Detect which cell encompasses the target text, then output its (X, Y) center coordinate. 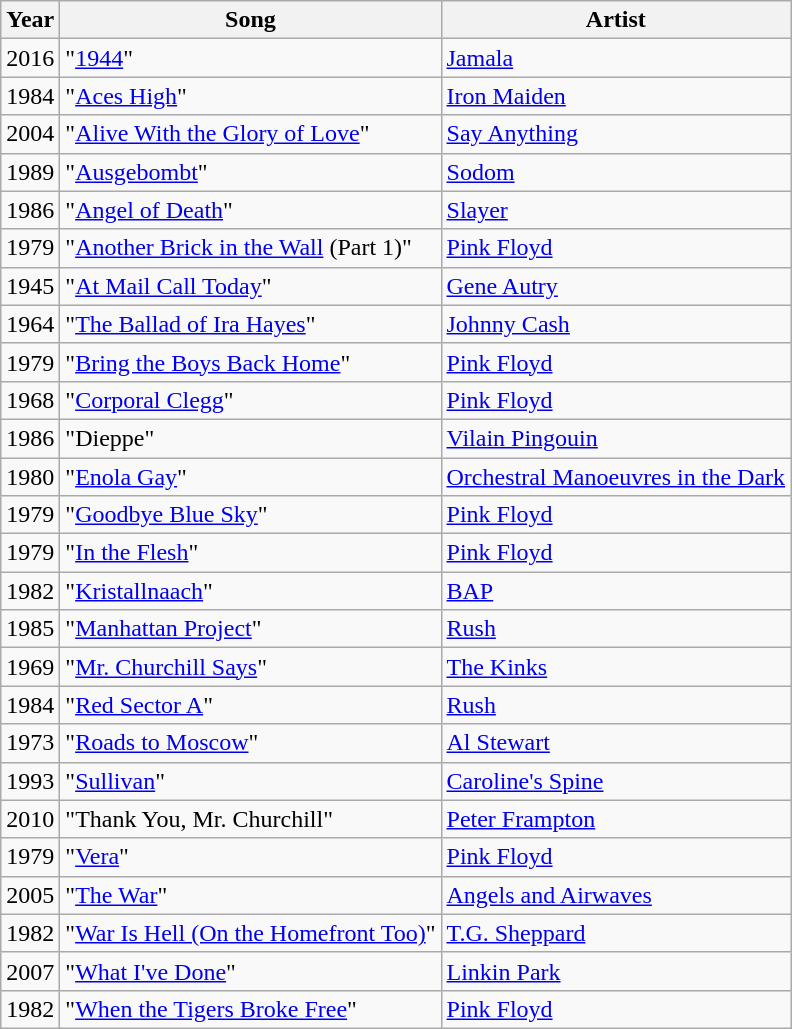
"Thank You, Mr. Churchill" (250, 819)
1993 (30, 781)
1985 (30, 629)
Angels and Airwaves (616, 895)
"When the Tigers Broke Free" (250, 1009)
2004 (30, 134)
"Roads to Moscow" (250, 743)
Iron Maiden (616, 96)
"Red Sector A" (250, 705)
Year (30, 20)
Artist (616, 20)
BAP (616, 591)
"Vera" (250, 857)
"1944" (250, 58)
Say Anything (616, 134)
"Kristallnaach" (250, 591)
"What I've Done" (250, 971)
2005 (30, 895)
"At Mail Call Today" (250, 286)
"Goodbye Blue Sky" (250, 515)
T.G. Sheppard (616, 933)
2007 (30, 971)
"Sullivan" (250, 781)
Al Stewart (616, 743)
Slayer (616, 210)
1945 (30, 286)
1968 (30, 400)
2010 (30, 819)
Linkin Park (616, 971)
2016 (30, 58)
"Manhattan Project" (250, 629)
Song (250, 20)
"Angel of Death" (250, 210)
"Aces High" (250, 96)
"The Ballad of Ira Hayes" (250, 324)
1973 (30, 743)
"War Is Hell (On the Homefront Too)" (250, 933)
1964 (30, 324)
"Alive With the Glory of Love" (250, 134)
"Bring the Boys Back Home" (250, 362)
"Ausgebombt" (250, 172)
Johnny Cash (616, 324)
Orchestral Manoeuvres in the Dark (616, 477)
"Mr. Churchill Says" (250, 667)
Gene Autry (616, 286)
"Enola Gay" (250, 477)
Caroline's Spine (616, 781)
"The War" (250, 895)
Peter Frampton (616, 819)
"Dieppe" (250, 438)
"Corporal Clegg" (250, 400)
Sodom (616, 172)
"Another Brick in the Wall (Part 1)" (250, 248)
The Kinks (616, 667)
Jamala (616, 58)
1989 (30, 172)
"In the Flesh" (250, 553)
1969 (30, 667)
Vilain Pingouin (616, 438)
1980 (30, 477)
